For the text-containing cell, return its midpoint in (X, Y) coordinate format. 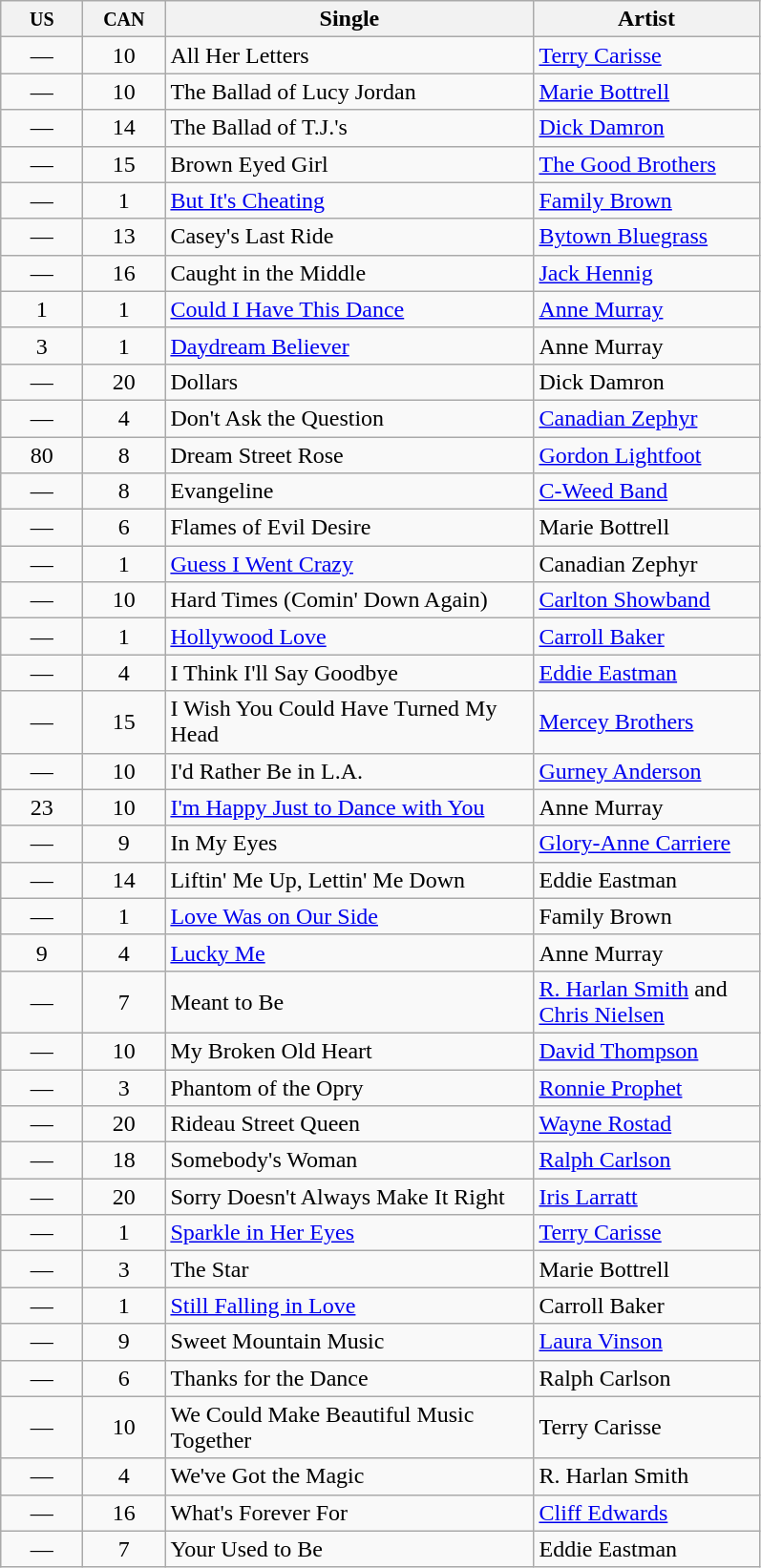
Carlton Showband (646, 600)
But It's Cheating (349, 200)
Artist (646, 19)
Mercey Brothers (646, 721)
Jack Hennig (646, 273)
Glory-Anne Carriere (646, 844)
Gurney Anderson (646, 771)
Still Falling in Love (349, 1306)
80 (42, 455)
All Her Letters (349, 55)
Flames of Evil Desire (349, 528)
Bytown Bluegrass (646, 237)
We've Got the Magic (349, 1476)
We Could Make Beautiful Music Together (349, 1428)
Thanks for the Dance (349, 1378)
R. Harlan Smith and Chris Nielsen (646, 1002)
The Star (349, 1269)
13 (124, 237)
I'm Happy Just to Dance with You (349, 807)
I Wish You Could Have Turned My Head (349, 721)
The Ballad of Lucy Jordan (349, 92)
Sorry Doesn't Always Make It Right (349, 1197)
Meant to Be (349, 1002)
Laura Vinson (646, 1342)
Guess I Went Crazy (349, 564)
My Broken Old Heart (349, 1051)
18 (124, 1160)
Ronnie Prophet (646, 1087)
Phantom of the Opry (349, 1087)
I Think I'll Say Goodbye (349, 673)
Hard Times (Comin' Down Again) (349, 600)
C-Weed Band (646, 491)
Sparkle in Her Eyes (349, 1233)
Sweet Mountain Music (349, 1342)
CAN (124, 19)
US (42, 19)
The Ballad of T.J.'s (349, 128)
Could I Have This Dance (349, 309)
Hollywood Love (349, 637)
Your Used to Be (349, 1549)
Don't Ask the Question (349, 418)
Iris Larratt (646, 1197)
Love Was on Our Side (349, 916)
Gordon Lightfoot (646, 455)
I'd Rather Be in L.A. (349, 771)
Caught in the Middle (349, 273)
Daydream Believer (349, 345)
In My Eyes (349, 844)
Brown Eyed Girl (349, 164)
Rideau Street Queen (349, 1124)
Dream Street Rose (349, 455)
23 (42, 807)
Wayne Rostad (646, 1124)
Evangeline (349, 491)
Single (349, 19)
Cliff Edwards (646, 1513)
The Good Brothers (646, 164)
Lucky Me (349, 952)
Dollars (349, 382)
Somebody's Woman (349, 1160)
Casey's Last Ride (349, 237)
What's Forever For (349, 1513)
R. Harlan Smith (646, 1476)
Liftin' Me Up, Lettin' Me Down (349, 880)
David Thompson (646, 1051)
